Output the (x, y) coordinate of the center of the cell containing the given text.  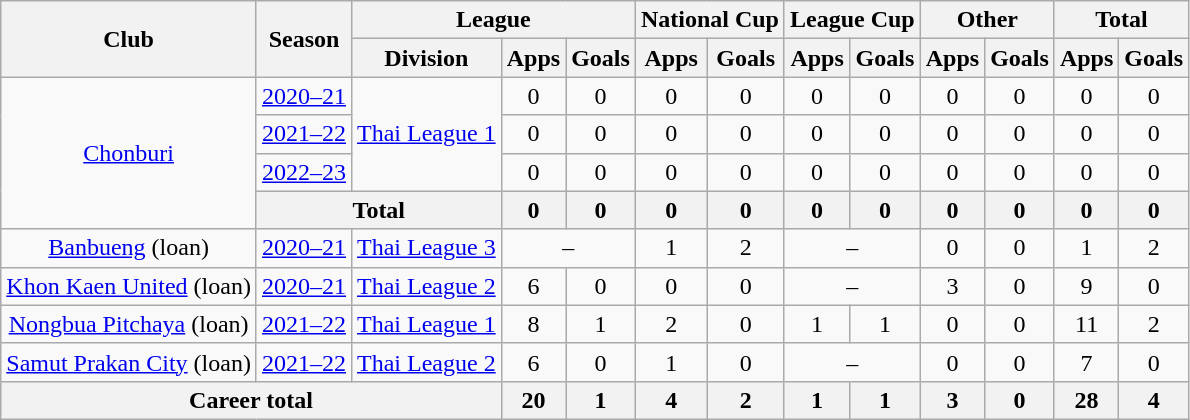
National Cup (710, 20)
Thai League 3 (427, 248)
2022–23 (304, 172)
Season (304, 39)
League Cup (852, 20)
Banbueng (loan) (129, 248)
League (494, 20)
28 (1086, 400)
Samut Prakan City (loan) (129, 362)
9 (1086, 286)
Division (427, 58)
Nongbua Pitchaya (loan) (129, 324)
Khon Kaen United (loan) (129, 286)
20 (533, 400)
Club (129, 39)
Chonburi (129, 153)
8 (533, 324)
Other (987, 20)
Career total (251, 400)
7 (1086, 362)
11 (1086, 324)
